Return the [X, Y] coordinate for the center point of the cell that contains the specified text.  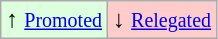
↓ Relegated [162, 20]
↑ Promoted [54, 20]
